Output the (x, y) coordinate of the center of the cell containing the given text.  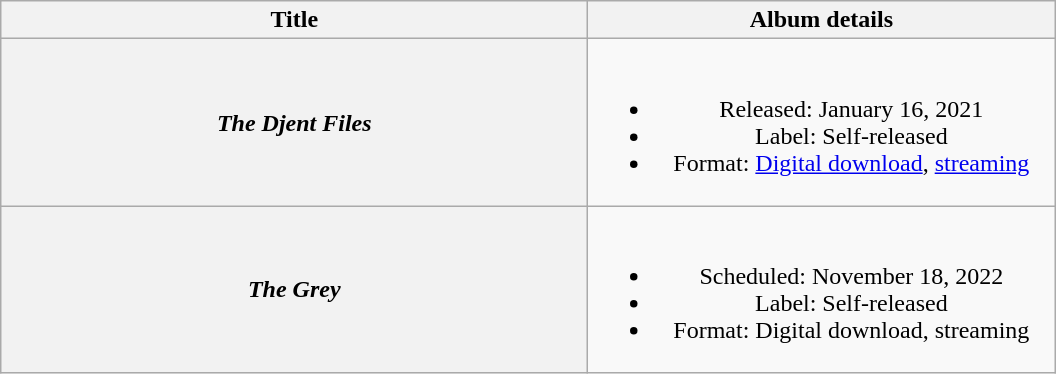
Album details (822, 20)
Scheduled: November 18, 2022Label: Self-releasedFormat: Digital download, streaming (822, 290)
Title (294, 20)
The Djent Files (294, 122)
The Grey (294, 290)
Released: January 16, 2021Label: Self-releasedFormat: Digital download, streaming (822, 122)
